Return the [x, y] coordinate for the center point of the cell that contains the specified text.  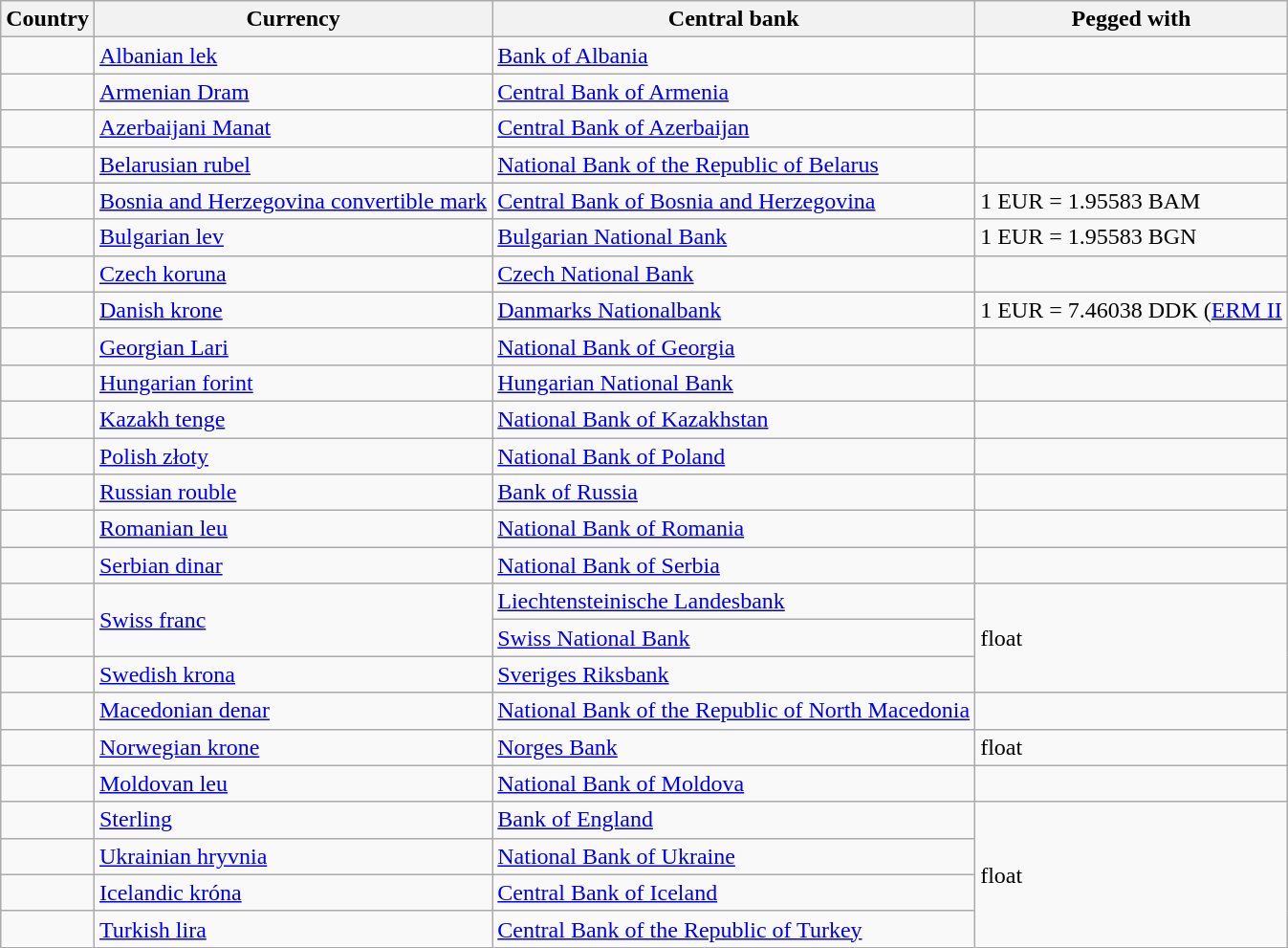
Georgian Lari [293, 346]
Central Bank of Azerbaijan [734, 128]
Russian rouble [293, 493]
National Bank of the Republic of Belarus [734, 165]
National Bank of Kazakhstan [734, 419]
Sterling [293, 820]
Ukrainian hryvnia [293, 856]
Icelandic króna [293, 893]
Bulgarian National Bank [734, 237]
Moldovan leu [293, 783]
National Bank of Serbia [734, 565]
Czech National Bank [734, 274]
Central Bank of Armenia [734, 92]
Azerbaijani Manat [293, 128]
Central Bank of Bosnia and Herzegovina [734, 201]
Turkish lira [293, 929]
Danish krone [293, 310]
National Bank of Georgia [734, 346]
National Bank of Romania [734, 529]
Central Bank of the Republic of Turkey [734, 929]
1 EUR = 1.95583 BGN [1132, 237]
Bosnia and Herzegovina convertible mark [293, 201]
Norwegian krone [293, 747]
Norges Bank [734, 747]
Pegged with [1132, 19]
1 EUR = 1.95583 BAM [1132, 201]
Serbian dinar [293, 565]
Hungarian National Bank [734, 383]
Romanian leu [293, 529]
Belarusian rubel [293, 165]
Hungarian forint [293, 383]
National Bank of Poland [734, 456]
Bank of Albania [734, 55]
Liechtensteinische Landesbank [734, 602]
Currency [293, 19]
Bank of Russia [734, 493]
Central bank [734, 19]
Polish złoty [293, 456]
Macedonian denar [293, 711]
National Bank of the Republic of North Macedonia [734, 711]
Sveriges Riksbank [734, 674]
Danmarks Nationalbank [734, 310]
Kazakh tenge [293, 419]
Bulgarian lev [293, 237]
Albanian lek [293, 55]
Swiss National Bank [734, 638]
Swiss franc [293, 620]
Central Bank of Iceland [734, 893]
1 EUR = 7.46038 DDK (ERM II [1132, 310]
Bank of England [734, 820]
Swedish krona [293, 674]
Country [48, 19]
Czech koruna [293, 274]
National Bank of Ukraine [734, 856]
Armenian Dram [293, 92]
National Bank of Moldova [734, 783]
